Extract the (x, y) coordinate from the center of the cell holding the provided text.  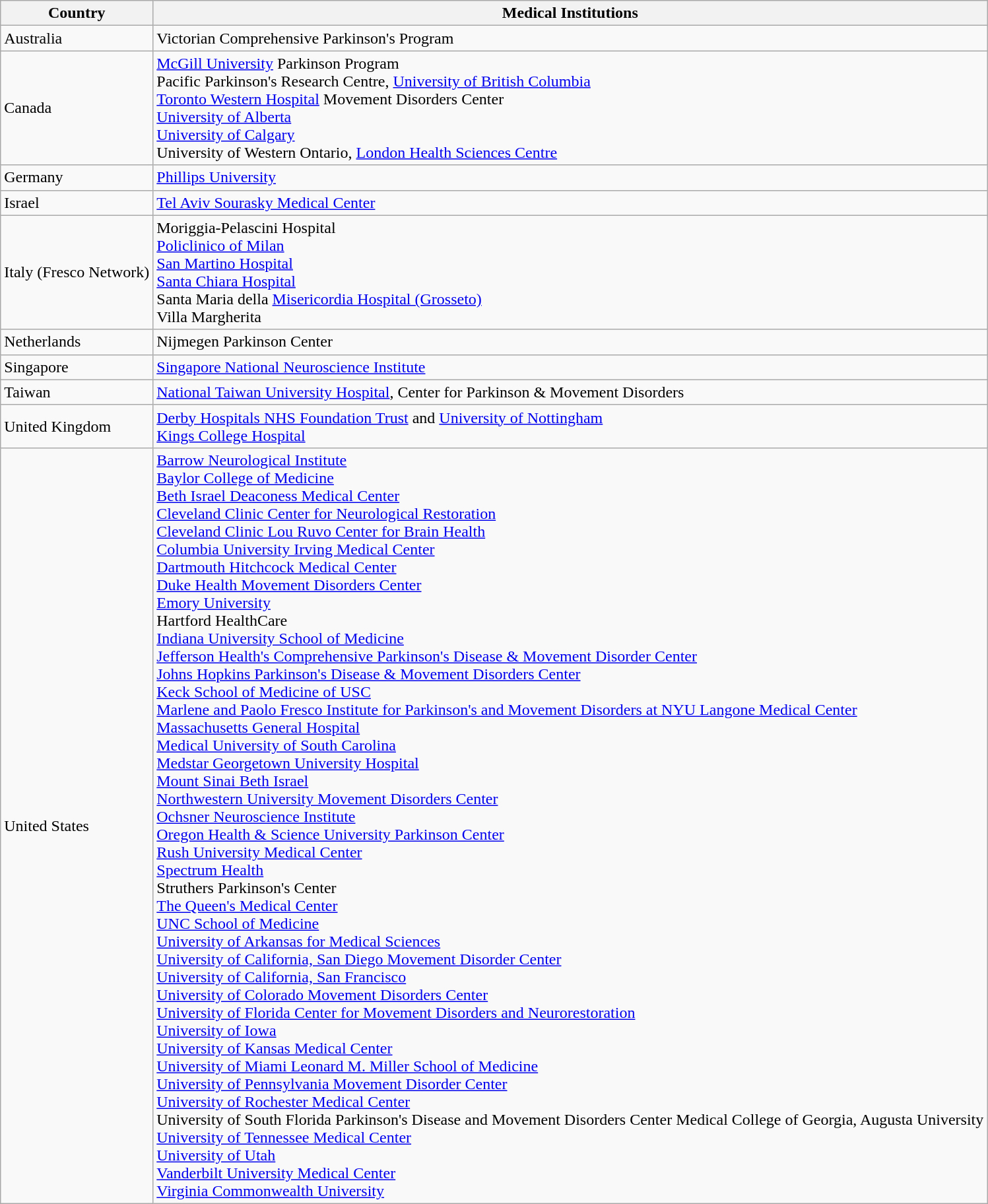
Derby Hospitals NHS Foundation Trust and University of NottinghamKings College Hospital (570, 426)
Medical Institutions (570, 13)
Phillips University (570, 178)
Taiwan (77, 392)
Tel Aviv Sourasky Medical Center (570, 203)
Country (77, 13)
Netherlands (77, 342)
United Kingdom (77, 426)
National Taiwan University Hospital, Center for Parkinson & Movement Disorders (570, 392)
Nijmegen Parkinson Center (570, 342)
Germany (77, 178)
Singapore National Neuroscience Institute (570, 367)
Italy (Fresco Network) (77, 272)
Israel (77, 203)
Australia (77, 38)
United States (77, 825)
Singapore (77, 367)
Canada (77, 108)
Victorian Comprehensive Parkinson's Program (570, 38)
